Scan for the cell matching the given text and deliver its (X, Y) coordinate at center. 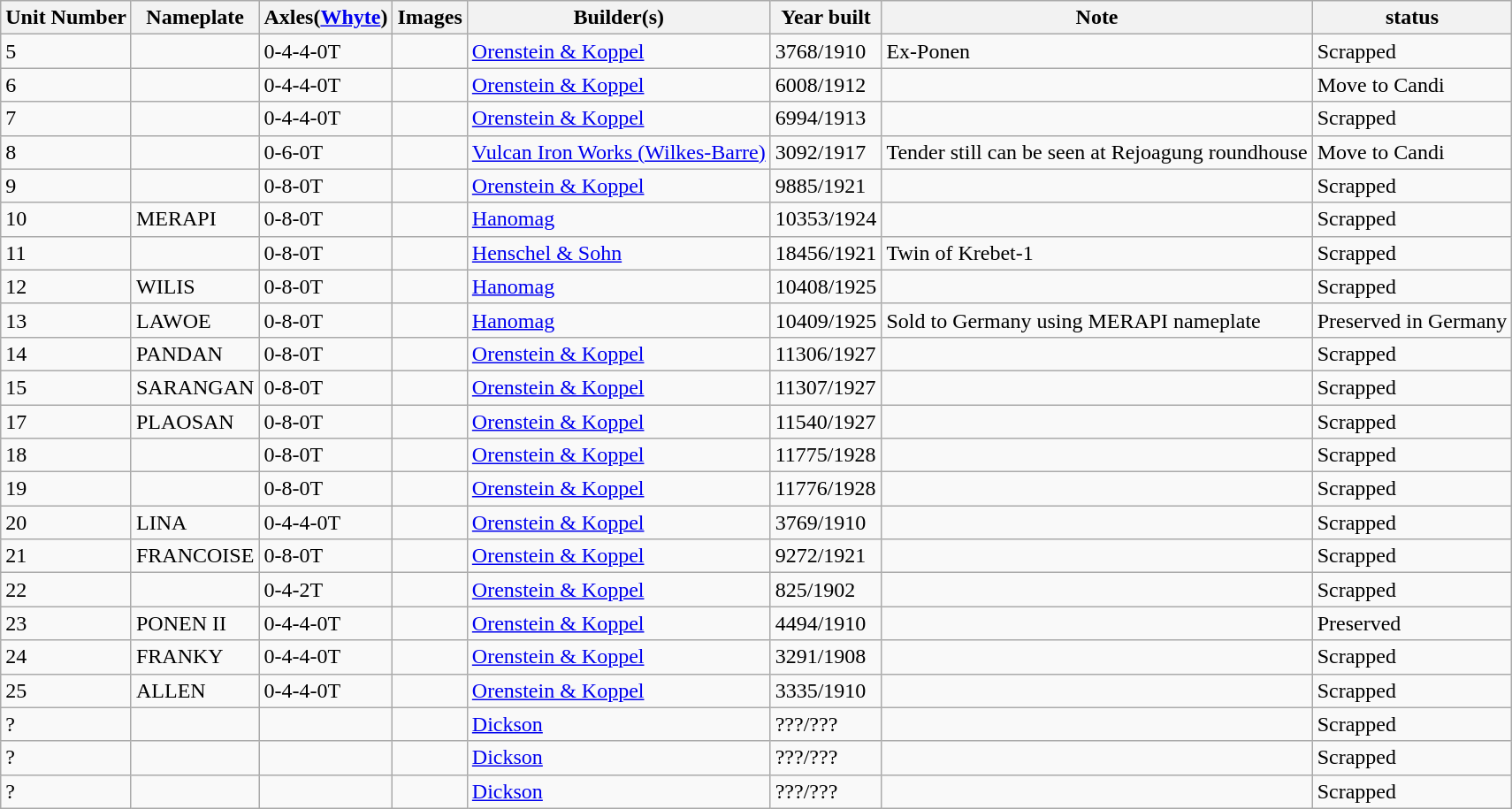
12 (66, 286)
status (1412, 18)
3092/1917 (826, 152)
13 (66, 320)
Tender still can be seen at Rejoagung roundhouse (1096, 152)
18456/1921 (826, 253)
8 (66, 152)
PLAOSAN (195, 422)
4494/1910 (826, 623)
Images (430, 18)
3769/1910 (826, 523)
23 (66, 623)
10409/1925 (826, 320)
LINA (195, 523)
LAWOE (195, 320)
PONEN II (195, 623)
15 (66, 387)
Preserved in Germany (1412, 320)
10408/1925 (826, 286)
Note (1096, 18)
3768/1910 (826, 51)
Sold to Germany using MERAPI nameplate (1096, 320)
Unit Number (66, 18)
MERAPI (195, 219)
Vulcan Iron Works (Wilkes-Barre) (619, 152)
Builder(s) (619, 18)
11775/1928 (826, 455)
10 (66, 219)
11776/1928 (826, 489)
10353/1924 (826, 219)
Nameplate (195, 18)
21 (66, 556)
11 (66, 253)
0-4-2T (325, 590)
6 (66, 85)
17 (66, 422)
7 (66, 118)
Ex-Ponen (1096, 51)
24 (66, 657)
PANDAN (195, 354)
Twin of Krebet-1 (1096, 253)
18 (66, 455)
11540/1927 (826, 422)
9 (66, 186)
825/1902 (826, 590)
3335/1910 (826, 691)
Henschel & Sohn (619, 253)
5 (66, 51)
Preserved (1412, 623)
WILIS (195, 286)
6994/1913 (826, 118)
11307/1927 (826, 387)
6008/1912 (826, 85)
25 (66, 691)
ALLEN (195, 691)
11306/1927 (826, 354)
3291/1908 (826, 657)
Axles(Whyte) (325, 18)
14 (66, 354)
9885/1921 (826, 186)
20 (66, 523)
19 (66, 489)
FRANKY (195, 657)
FRANCOISE (195, 556)
9272/1921 (826, 556)
0-6-0T (325, 152)
Year built (826, 18)
SARANGAN (195, 387)
22 (66, 590)
